Provide the [x, y] coordinate of the cell's center where the given text is located.  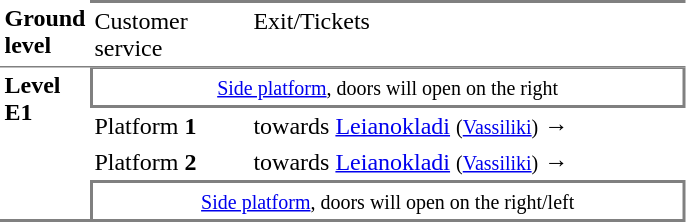
Ground level [45, 34]
Platform 1 [170, 126]
Side platform, doors will open on the right [388, 88]
Customer service [170, 34]
Side platform, doors will open on the right/left [388, 201]
Platform 2 [170, 162]
Exit/Tickets [467, 34]
LevelΕ1 [45, 145]
